Identify which cell holds the provided text, then report its [X, Y] central coordinate. 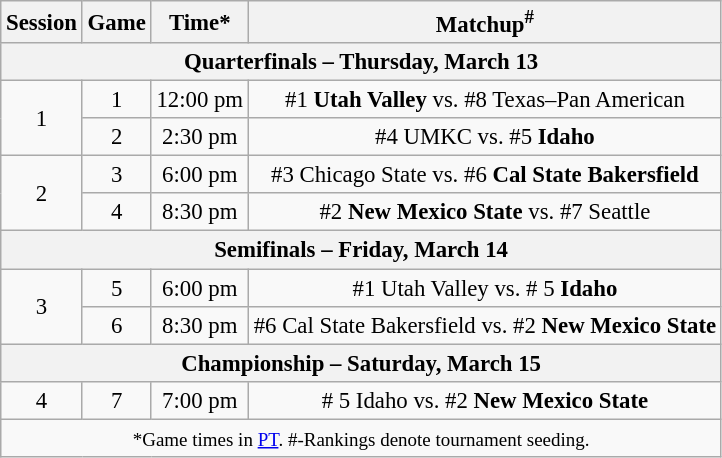
5 [116, 288]
# 5 Idaho vs. #2 New Mexico State [484, 400]
12:00 pm [200, 100]
Session [42, 22]
7 [116, 400]
#2 New Mexico State vs. #7 Seattle [484, 213]
#6 Cal State Bakersfield vs. #2 New Mexico State [484, 325]
Championship – Saturday, March 15 [362, 363]
6 [116, 325]
Quarterfinals – Thursday, March 13 [362, 62]
#4 UMKC vs. #5 Idaho [484, 137]
Game [116, 22]
*Game times in PT. #-Rankings denote tournament seeding. [362, 438]
Matchup# [484, 22]
#1 Utah Valley vs. # 5 Idaho [484, 288]
Semifinals – Friday, March 14 [362, 250]
2:30 pm [200, 137]
Time* [200, 22]
7:00 pm [200, 400]
#3 Chicago State vs. #6 Cal State Bakersfield [484, 175]
#1 Utah Valley vs. #8 Texas–Pan American [484, 100]
